Detect which cell encompasses the target text, then output its (x, y) center coordinate. 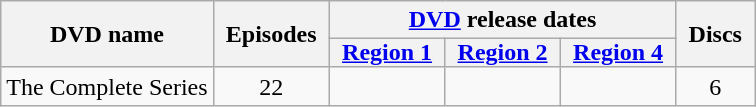
DVD release dates (502, 20)
Region 4 (618, 53)
Episodes (271, 34)
6 (716, 86)
22 (271, 86)
Region 2 (503, 53)
The Complete Series (107, 86)
Discs (716, 34)
Region 1 (387, 53)
DVD name (107, 34)
